For the text-containing cell, return its midpoint in [X, Y] coordinate format. 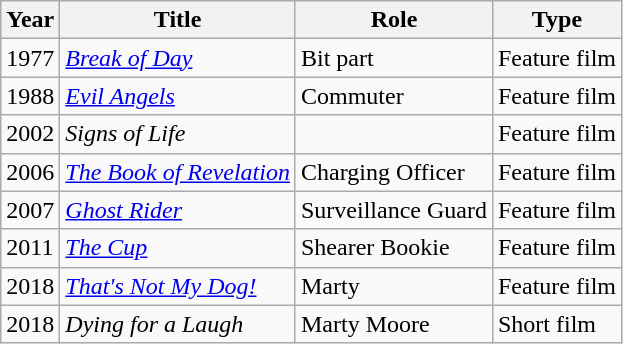
Ghost Rider [178, 210]
Bit part [394, 58]
Short film [556, 324]
Commuter [394, 96]
Role [394, 20]
2007 [30, 210]
Title [178, 20]
2006 [30, 172]
Shearer Bookie [394, 248]
Marty Moore [394, 324]
The Book of Revelation [178, 172]
The Cup [178, 248]
Year [30, 20]
Surveillance Guard [394, 210]
Signs of Life [178, 134]
1977 [30, 58]
Break of Day [178, 58]
Type [556, 20]
2011 [30, 248]
2002 [30, 134]
1988 [30, 96]
That's Not My Dog! [178, 286]
Evil Angels [178, 96]
Charging Officer [394, 172]
Marty [394, 286]
Dying for a Laugh [178, 324]
